Locate the cell with the specified text and output its [x, y] center coordinate. 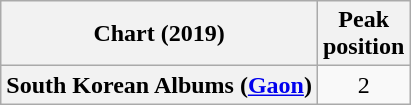
2 [363, 85]
Peak position [363, 34]
Chart (2019) [160, 34]
South Korean Albums (Gaon) [160, 85]
